From the cell containing the given text, extract its center point as (x, y) coordinate. 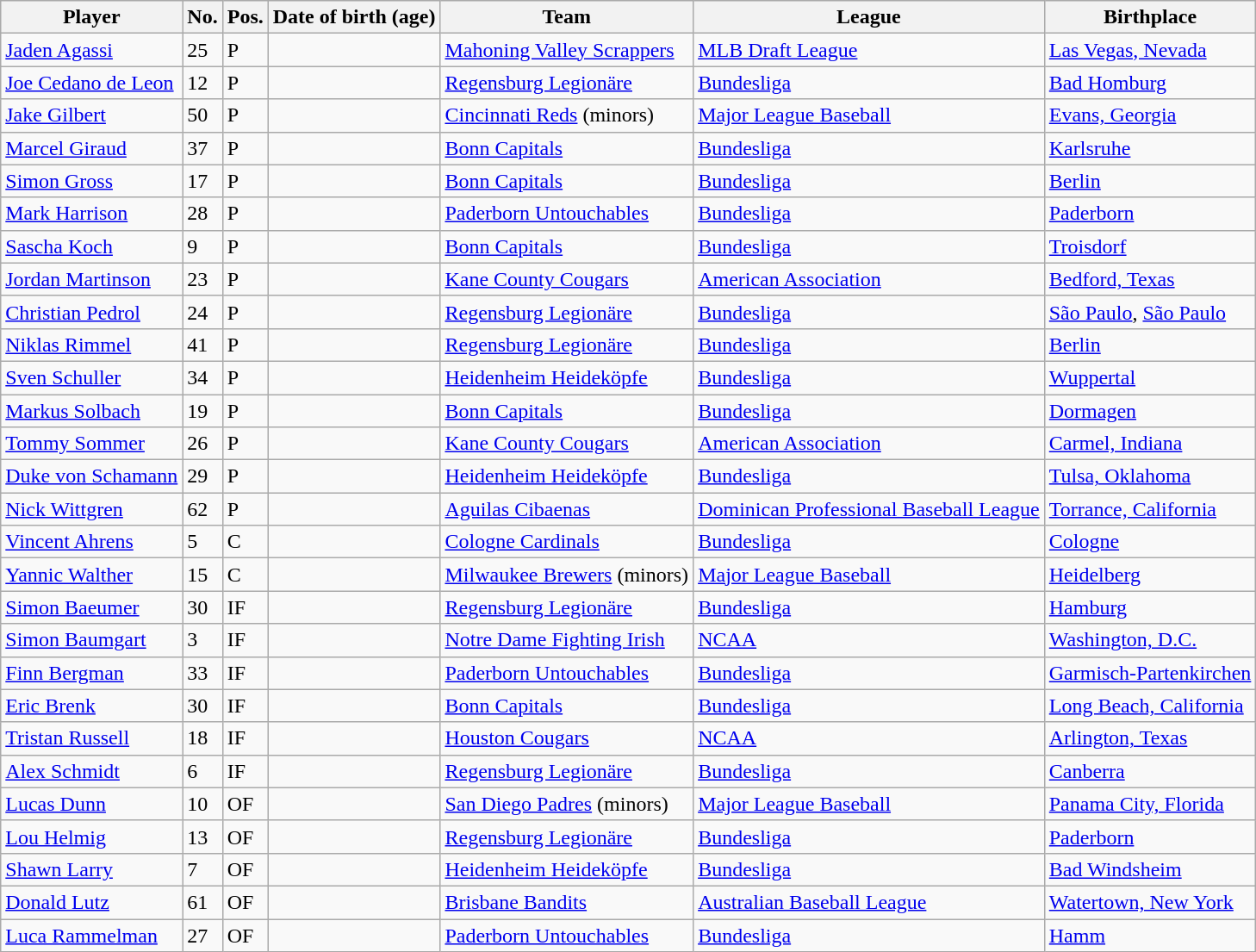
Luca Rammelman (91, 935)
Arlington, Texas (1150, 738)
19 (202, 411)
Heidelberg (1150, 575)
Troisdorf (1150, 246)
Aguilas Cibaenas (567, 509)
Las Vegas, Nevada (1150, 50)
15 (202, 575)
Alex Schmidt (91, 771)
Bedford, Texas (1150, 279)
25 (202, 50)
33 (202, 673)
13 (202, 837)
Simon Baumgart (91, 640)
Canberra (1150, 771)
Bad Windsheim (1150, 869)
Niklas Rimmel (91, 345)
Tommy Sommer (91, 444)
Sascha Koch (91, 246)
Duke von Schamann (91, 476)
Dormagen (1150, 411)
Milwaukee Brewers (minors) (567, 575)
Brisbane Bandits (567, 902)
50 (202, 115)
10 (202, 804)
Lucas Dunn (91, 804)
7 (202, 869)
Notre Dame Fighting Irish (567, 640)
12 (202, 83)
23 (202, 279)
Shawn Larry (91, 869)
Pos. (245, 17)
Bad Homburg (1150, 83)
37 (202, 148)
Mark Harrison (91, 214)
League (869, 17)
San Diego Padres (minors) (567, 804)
No. (202, 17)
Karlsruhe (1150, 148)
Cincinnati Reds (minors) (567, 115)
41 (202, 345)
Hamburg (1150, 607)
Long Beach, California (1150, 706)
Christian Pedrol (91, 312)
Evans, Georgia (1150, 115)
Australian Baseball League (869, 902)
Simon Gross (91, 181)
17 (202, 181)
Simon Baeumer (91, 607)
5 (202, 542)
24 (202, 312)
28 (202, 214)
Dominican Professional Baseball League (869, 509)
27 (202, 935)
6 (202, 771)
Sven Schuller (91, 377)
Panama City, Florida (1150, 804)
Houston Cougars (567, 738)
Tristan Russell (91, 738)
Wuppertal (1150, 377)
62 (202, 509)
Jordan Martinson (91, 279)
Mahoning Valley Scrappers (567, 50)
Hamm (1150, 935)
Player (91, 17)
Birthplace (1150, 17)
9 (202, 246)
Finn Bergman (91, 673)
Joe Cedano de Leon (91, 83)
Washington, D.C. (1150, 640)
34 (202, 377)
Jaden Agassi (91, 50)
Garmisch-Partenkirchen (1150, 673)
Carmel, Indiana (1150, 444)
18 (202, 738)
Cologne Cardinals (567, 542)
Eric Brenk (91, 706)
Yannic Walther (91, 575)
Markus Solbach (91, 411)
Watertown, New York (1150, 902)
26 (202, 444)
3 (202, 640)
MLB Draft League (869, 50)
Lou Helmig (91, 837)
Donald Lutz (91, 902)
São Paulo, São Paulo (1150, 312)
Tulsa, Oklahoma (1150, 476)
Date of birth (age) (354, 17)
Team (567, 17)
Vincent Ahrens (91, 542)
Marcel Giraud (91, 148)
Cologne (1150, 542)
Torrance, California (1150, 509)
Jake Gilbert (91, 115)
Nick Wittgren (91, 509)
61 (202, 902)
29 (202, 476)
